Scan for the cell matching the given text and deliver its (X, Y) coordinate at center. 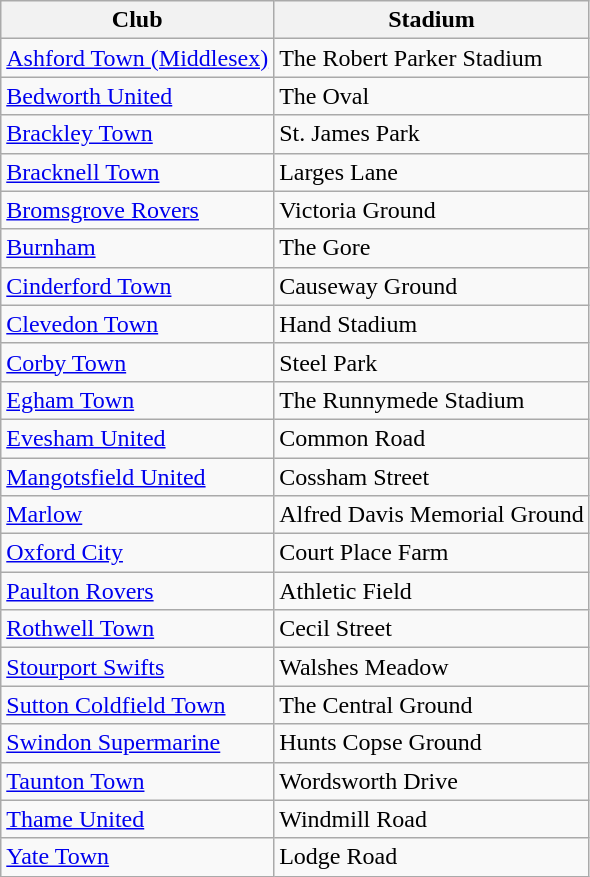
Athletic Field (432, 591)
Windmill Road (432, 819)
Wordsworth Drive (432, 781)
Bromsgrove Rovers (138, 210)
Stourport Swifts (138, 667)
Thame United (138, 819)
Sutton Coldfield Town (138, 705)
Rothwell Town (138, 629)
Egham Town (138, 400)
Stadium (432, 20)
Evesham United (138, 438)
Yate Town (138, 857)
The Central Ground (432, 705)
Hunts Copse Ground (432, 743)
Cinderford Town (138, 286)
Clevedon Town (138, 324)
The Oval (432, 96)
Brackley Town (138, 134)
Steel Park (432, 362)
Common Road (432, 438)
Paulton Rovers (138, 591)
St. James Park (432, 134)
Larges Lane (432, 172)
The Runnymede Stadium (432, 400)
Court Place Farm (432, 553)
Victoria Ground (432, 210)
Club (138, 20)
The Gore (432, 248)
Cossham Street (432, 477)
Mangotsfield United (138, 477)
Bedworth United (138, 96)
Cecil Street (432, 629)
Alfred Davis Memorial Ground (432, 515)
Ashford Town (Middlesex) (138, 58)
Taunton Town (138, 781)
Hand Stadium (432, 324)
Swindon Supermarine (138, 743)
Walshes Meadow (432, 667)
Causeway Ground (432, 286)
Oxford City (138, 553)
Marlow (138, 515)
Corby Town (138, 362)
Lodge Road (432, 857)
The Robert Parker Stadium (432, 58)
Bracknell Town (138, 172)
Burnham (138, 248)
